Scan for the cell matching the given text and deliver its (x, y) coordinate at center. 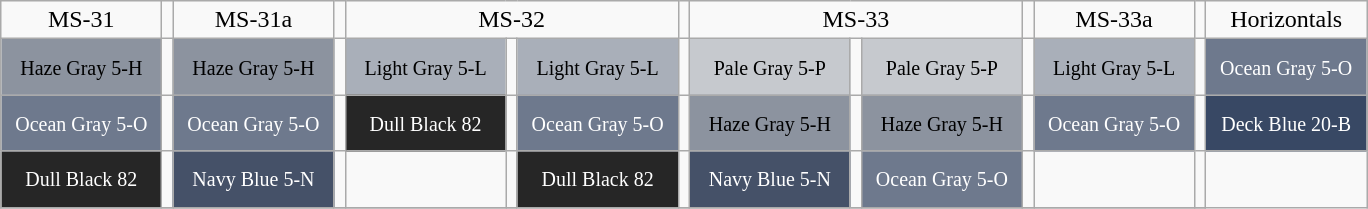
MS-33a (1114, 20)
Horizontals (1286, 20)
MS-32 (512, 20)
Deck Blue 20-B (1286, 123)
MS-31 (82, 20)
MS-31a (254, 20)
MS-33 (856, 20)
